Return (X, Y) of the center of cell containing provided text 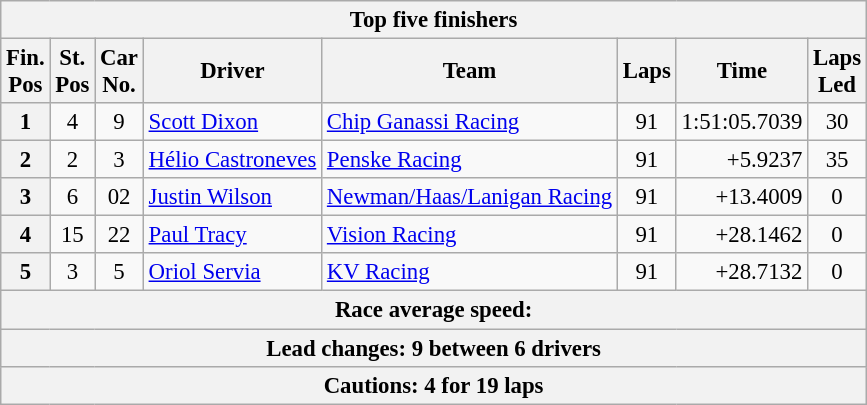
+13.4009 (742, 197)
Justin Wilson (232, 197)
Vision Racing (470, 235)
Fin.Pos (26, 72)
22 (120, 235)
Scott Dixon (232, 122)
30 (838, 122)
9 (120, 122)
LapsLed (838, 72)
+28.1462 (742, 235)
Driver (232, 72)
Time (742, 72)
02 (120, 197)
Laps (646, 72)
Paul Tracy (232, 235)
+28.7132 (742, 273)
1:51:05.7039 (742, 122)
Newman/Haas/Lanigan Racing (470, 197)
Hélio Castroneves (232, 160)
Lead changes: 9 between 6 drivers (434, 348)
CarNo. (120, 72)
Top five finishers (434, 20)
+5.9237 (742, 160)
St.Pos (72, 72)
KV Racing (470, 273)
Oriol Servia (232, 273)
Cautions: 4 for 19 laps (434, 385)
6 (72, 197)
1 (26, 122)
35 (838, 160)
Penske Racing (470, 160)
Chip Ganassi Racing (470, 122)
Team (470, 72)
15 (72, 235)
Race average speed: (434, 310)
